Detect which cell encompasses the target text, then output its (x, y) center coordinate. 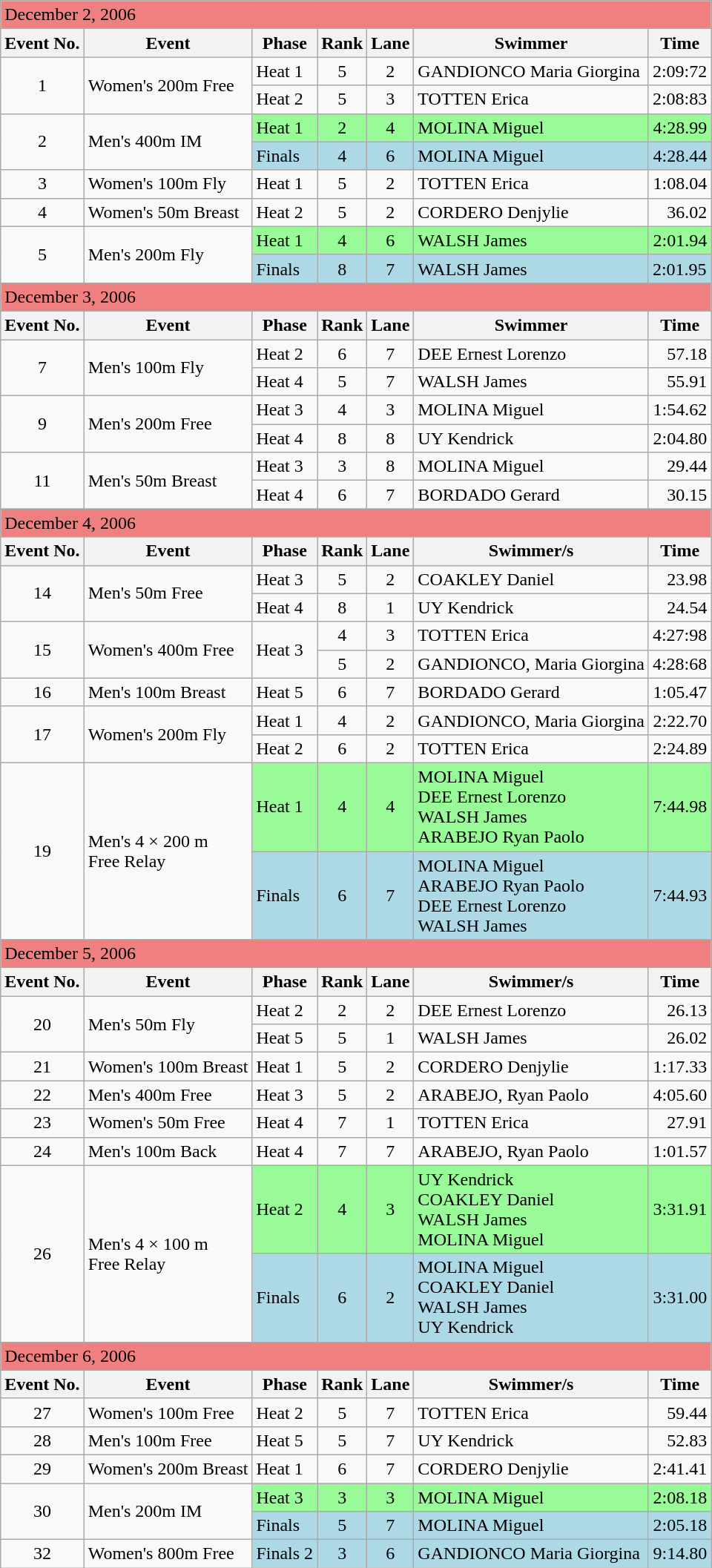
Men's 400m Free (168, 1095)
28 (42, 1440)
Men's 50m Fly (168, 1024)
32 (42, 1554)
19 (42, 851)
26 (42, 1254)
24.54 (679, 607)
UY KendrickCOAKLEY DanielWALSH JamesMOLINA Miguel (531, 1209)
4:27:98 (679, 636)
2:09:72 (679, 71)
57.18 (679, 354)
Men's 4 × 200 m Free Relay (168, 851)
7:44.93 (679, 896)
Women's 100m Free (168, 1412)
December 3, 2006 (356, 297)
23.98 (679, 579)
Women's 200m Free (168, 85)
27.91 (679, 1123)
December 4, 2006 (356, 523)
MOLINA MiguelARABEJO Ryan PaoloDEE Ernest LorenzoWALSH James (531, 896)
1:01.57 (679, 1151)
1:17.33 (679, 1067)
9 (42, 424)
15 (42, 650)
30.15 (679, 495)
December 5, 2006 (356, 954)
2:41.41 (679, 1469)
7:44.98 (679, 807)
Women's 50m Free (168, 1123)
Men's 50m Free (168, 593)
Men's 100m Breast (168, 692)
Men's 400m IM (168, 142)
27 (42, 1412)
Men's 100m Free (168, 1440)
Women's 100m Fly (168, 184)
Men's 200m IM (168, 1512)
Men's 200m Free (168, 424)
Finals 2 (285, 1554)
MOLINA MiguelDEE Ernest LorenzoWALSH JamesARABEJO Ryan Paolo (531, 807)
24 (42, 1151)
2:08:83 (679, 99)
1:08.04 (679, 184)
1:05.47 (679, 692)
14 (42, 593)
2:04.80 (679, 438)
20 (42, 1024)
3:31.00 (679, 1298)
30 (42, 1512)
Men's 50m Breast (168, 481)
Men's 100m Fly (168, 368)
59.44 (679, 1412)
17 (42, 734)
36.02 (679, 212)
Men's 100m Back (168, 1151)
4:28:68 (679, 664)
3:31.91 (679, 1209)
29 (42, 1469)
29.44 (679, 467)
9:14.80 (679, 1554)
21 (42, 1067)
2:05.18 (679, 1526)
2:24.89 (679, 748)
16 (42, 692)
2:01.95 (679, 269)
52.83 (679, 1440)
Men's 200m Fly (168, 254)
Men's 4 × 100 m Free Relay (168, 1254)
4:28.44 (679, 156)
2:22.70 (679, 720)
4:05.60 (679, 1095)
December 2, 2006 (356, 15)
55.91 (679, 382)
26.02 (679, 1038)
Women's 100m Breast (168, 1067)
Women's 800m Free (168, 1554)
4:28.99 (679, 128)
MOLINA MiguelCOAKLEY DanielWALSH JamesUY Kendrick (531, 1298)
Women's 200m Fly (168, 734)
2:08.18 (679, 1498)
Women's 400m Free (168, 650)
23 (42, 1123)
26.13 (679, 1010)
11 (42, 481)
COAKLEY Daniel (531, 579)
Women's 50m Breast (168, 212)
December 6, 2006 (356, 1356)
22 (42, 1095)
2:01.94 (679, 240)
1:54.62 (679, 410)
Women's 200m Breast (168, 1469)
